Output the (X, Y) coordinate of the center of the cell containing the given text.  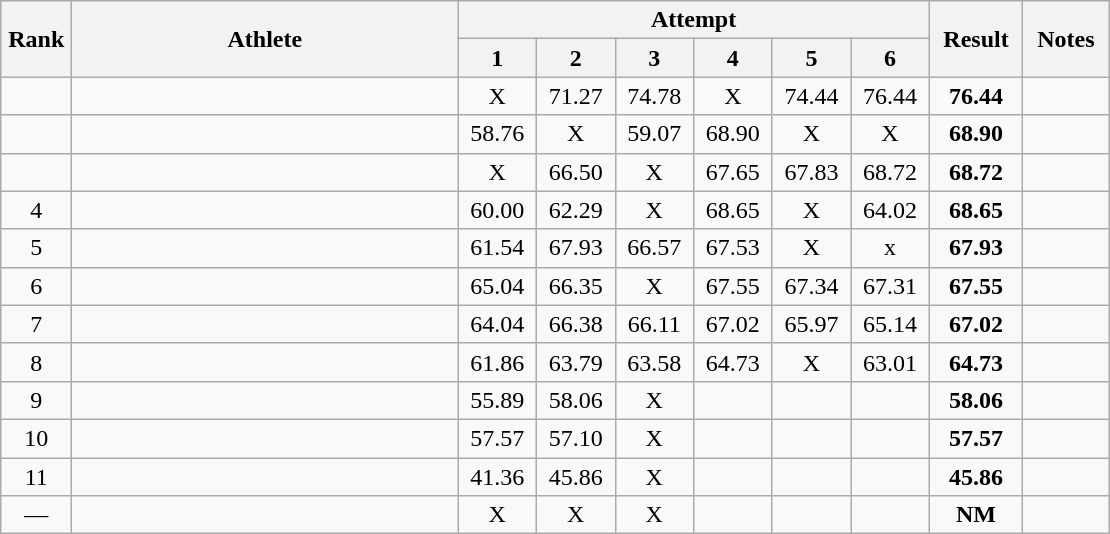
61.86 (498, 362)
Notes (1066, 39)
58.76 (498, 134)
67.31 (890, 286)
x (890, 248)
63.01 (890, 362)
9 (36, 400)
59.07 (654, 134)
41.36 (498, 477)
65.14 (890, 324)
Athlete (265, 39)
— (36, 515)
3 (654, 58)
67.34 (812, 286)
2 (576, 58)
66.50 (576, 172)
67.83 (812, 172)
66.38 (576, 324)
61.54 (498, 248)
66.35 (576, 286)
65.97 (812, 324)
1 (498, 58)
Result (976, 39)
8 (36, 362)
60.00 (498, 210)
7 (36, 324)
11 (36, 477)
NM (976, 515)
Attempt (694, 20)
67.53 (734, 248)
66.57 (654, 248)
10 (36, 438)
66.11 (654, 324)
55.89 (498, 400)
63.58 (654, 362)
74.78 (654, 96)
62.29 (576, 210)
Rank (36, 39)
64.02 (890, 210)
71.27 (576, 96)
64.04 (498, 324)
74.44 (812, 96)
65.04 (498, 286)
67.65 (734, 172)
63.79 (576, 362)
57.10 (576, 438)
